Identify which cell holds the provided text, then report its [X, Y] central coordinate. 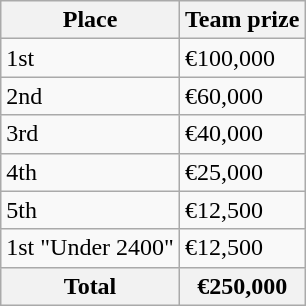
€100,000 [242, 58]
Team prize [242, 20]
€60,000 [242, 96]
Place [90, 20]
€250,000 [242, 286]
4th [90, 172]
1st "Under 2400" [90, 248]
Total [90, 286]
2nd [90, 96]
3rd [90, 134]
1st [90, 58]
5th [90, 210]
€40,000 [242, 134]
€25,000 [242, 172]
